Pinpoint the cell where the given text exists, returning its (x, y) midpoint coordinate. 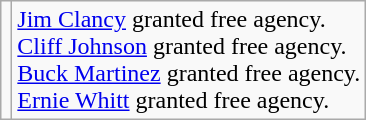
Jim Clancy granted free agency. Cliff Johnson granted free agency. Buck Martinez granted free agency. Ernie Whitt granted free agency. (189, 60)
